Detect which cell encompasses the target text, then output its (X, Y) center coordinate. 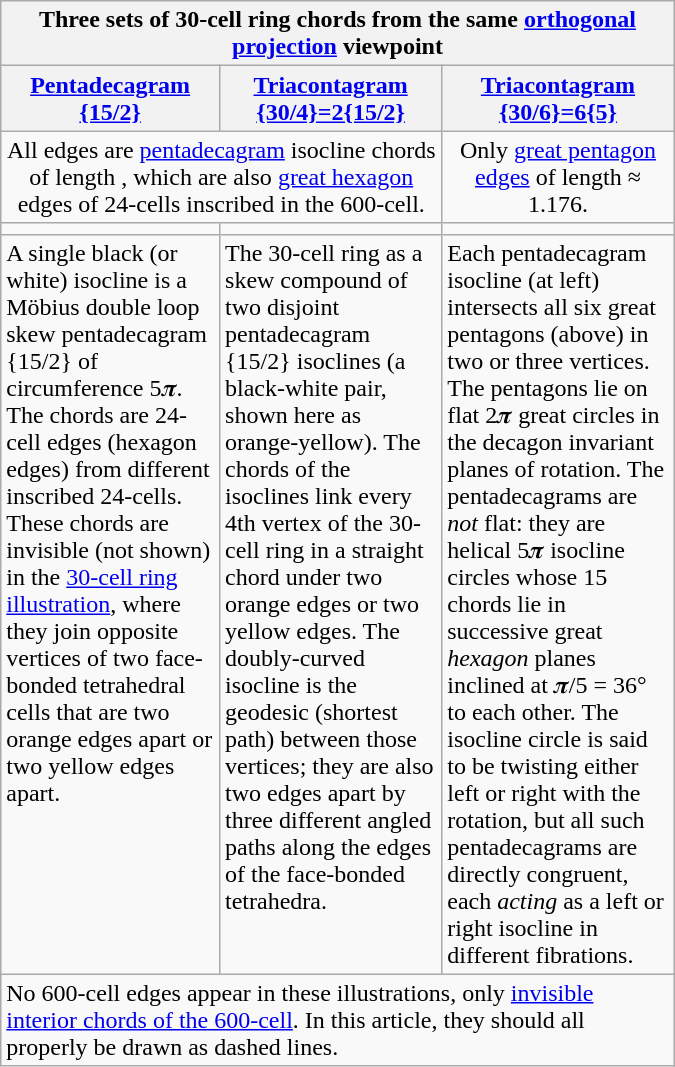
Triacontagram {30/4}=2{15/2} (331, 98)
Three sets of 30-cell ring chords from the same orthogonal projection viewpoint (338, 34)
Triacontagram {30/6}=6{5} (558, 98)
Pentadecagram {15/2} (110, 98)
All edges are pentadecagram isocline chords of length , which are also great hexagon edges of 24-cells inscribed in the 600-cell. (222, 177)
Only great pentagon edges of length ≈ 1.176. (558, 177)
